Search for the cell housing the specified text and yield its [X, Y] center coordinate. 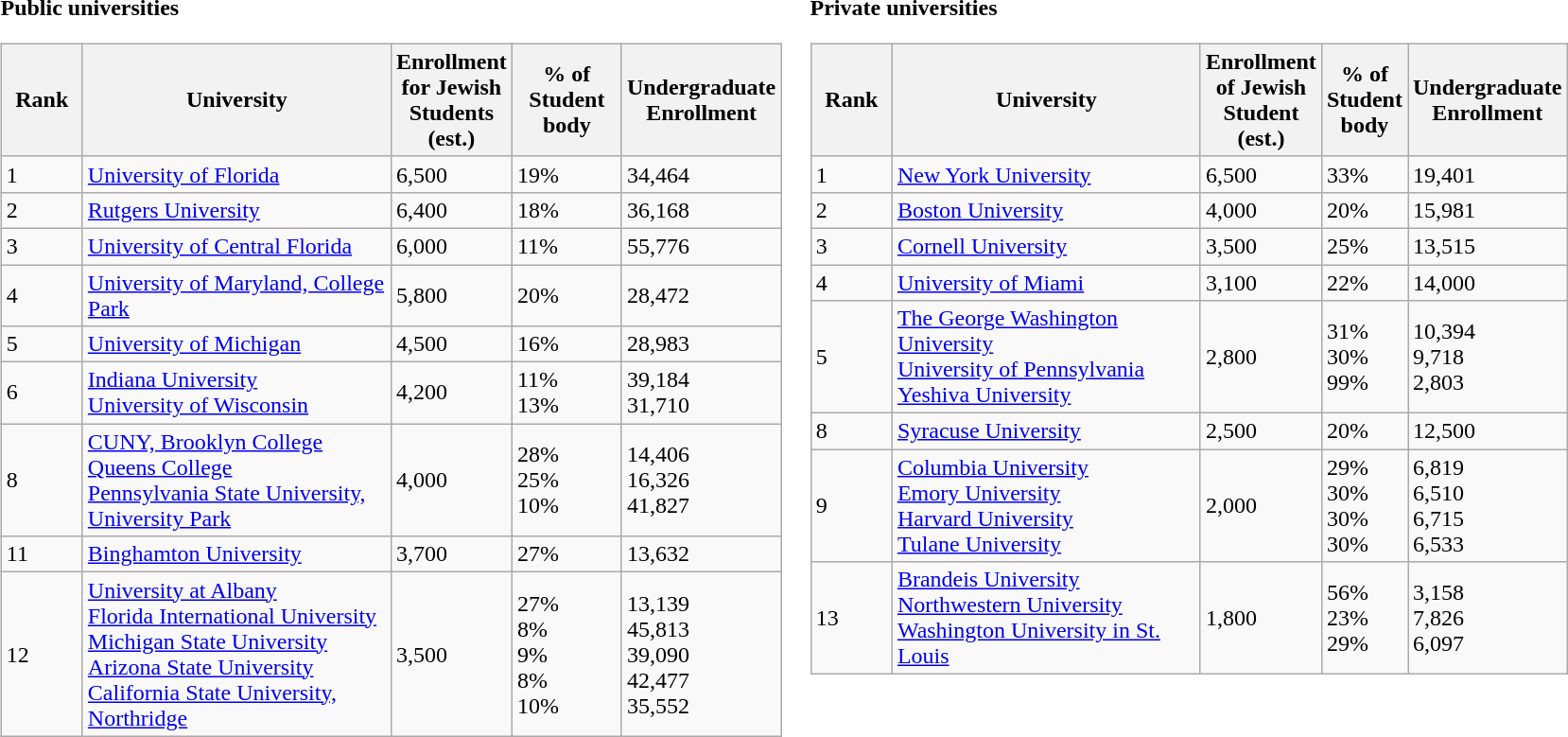
10,3949,7182,803 [1487, 358]
25% [1364, 246]
2,000 [1261, 505]
14,000 [1487, 283]
6,400 [451, 210]
Binghamton University [236, 554]
13,515 [1487, 246]
University of Florida [236, 174]
33% [1364, 174]
31%30%99% [1364, 358]
University of Michigan [236, 344]
9 [851, 505]
11%13% [566, 394]
The George Washington UniversityUniversity of PennsylvaniaYeshiva University [1046, 358]
12,500 [1487, 431]
34,464 [701, 174]
22% [1364, 283]
27% [566, 554]
3,700 [451, 554]
University at AlbanyFlorida International UniversityMichigan State UniversityArizona State UniversityCalifornia State University, Northridge [236, 655]
Syracuse University [1046, 431]
6,000 [451, 246]
28,472 [701, 295]
56%23%29% [1364, 619]
4,500 [451, 344]
15,981 [1487, 210]
Rutgers University [236, 210]
Boston University [1046, 210]
13,632 [701, 554]
29%30%30%30% [1364, 505]
14,40616,32641,827 [701, 481]
12 [42, 655]
27%8%9%8%10% [566, 655]
Enrollment for Jewish Students (est.) [451, 100]
28,983 [701, 344]
3,1587,8266,097 [1487, 619]
Cornell University [1046, 246]
Brandeis UniversityNorthwestern UniversityWashington University in St. Louis [1046, 619]
Columbia UniversityEmory UniversityHarvard UniversityTulane University [1046, 505]
55,776 [701, 246]
CUNY, Brooklyn CollegeQueens CollegePennsylvania State University, University Park [236, 481]
3,100 [1261, 283]
1,800 [1261, 619]
2,500 [1261, 431]
19,401 [1487, 174]
39,18431,710 [701, 394]
16% [566, 344]
Indiana UniversityUniversity of Wisconsin [236, 394]
36,168 [701, 210]
6 [42, 394]
11 [42, 554]
Enrollment of Jewish Student (est.) [1261, 100]
6,8196,5106,7156,533 [1487, 505]
4,200 [451, 394]
New York University [1046, 174]
28%25%10% [566, 481]
13,13945,81339,09042,47735,552 [701, 655]
18% [566, 210]
University of Maryland, College Park [236, 295]
5,800 [451, 295]
19% [566, 174]
University of Miami [1046, 283]
2,800 [1261, 358]
11% [566, 246]
13 [851, 619]
University of Central Florida [236, 246]
